Identify which cell holds the provided text, then report its (X, Y) central coordinate. 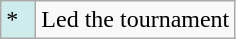
Led the tournament (136, 20)
* (18, 20)
